For the text-containing cell, return its midpoint in (X, Y) coordinate format. 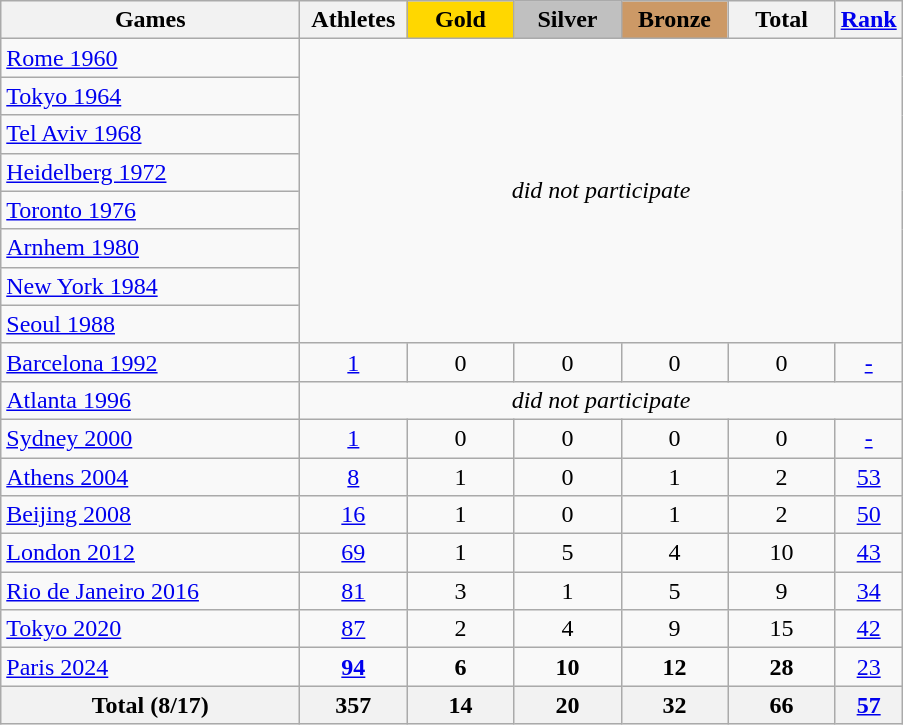
69 (354, 553)
Beijing 2008 (150, 515)
Games (150, 20)
Rome 1960 (150, 58)
Gold (460, 20)
Total (782, 20)
12 (674, 667)
Paris 2024 (150, 667)
15 (782, 629)
81 (354, 591)
Rank (868, 20)
357 (354, 705)
Heidelberg 1972 (150, 172)
28 (782, 667)
Barcelona 1992 (150, 362)
50 (868, 515)
Sydney 2000 (150, 438)
Seoul 1988 (150, 324)
Tokyo 1964 (150, 96)
Silver (568, 20)
3 (460, 591)
Tel Aviv 1968 (150, 134)
14 (460, 705)
87 (354, 629)
32 (674, 705)
Arnhem 1980 (150, 248)
8 (354, 477)
New York 1984 (150, 286)
Total (8/17) (150, 705)
6 (460, 667)
94 (354, 667)
57 (868, 705)
34 (868, 591)
Tokyo 2020 (150, 629)
Bronze (674, 20)
16 (354, 515)
London 2012 (150, 553)
43 (868, 553)
Athens 2004 (150, 477)
42 (868, 629)
20 (568, 705)
Atlanta 1996 (150, 400)
23 (868, 667)
Athletes (354, 20)
Rio de Janeiro 2016 (150, 591)
66 (782, 705)
Toronto 1976 (150, 210)
53 (868, 477)
